Extract the (x, y) coordinate from the center of the cell holding the provided text.  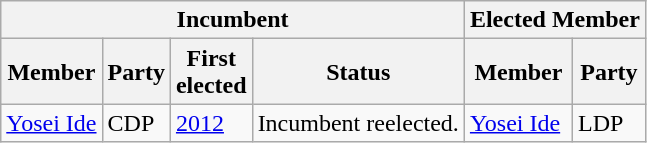
Firstelected (211, 72)
2012 (211, 123)
LDP (608, 123)
Elected Member (554, 20)
Status (358, 72)
Incumbent reelected. (358, 123)
CDP (136, 123)
Incumbent (233, 20)
